Extract the (X, Y) coordinate from the center of the cell holding the provided text.  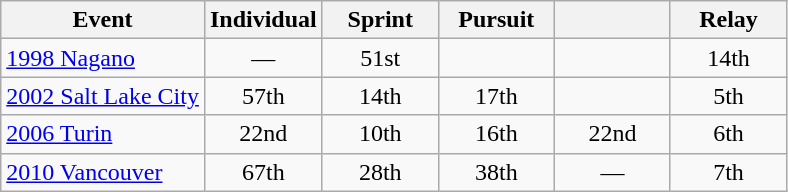
28th (380, 172)
17th (496, 96)
51st (380, 58)
16th (496, 134)
57th (263, 96)
67th (263, 172)
Sprint (380, 20)
38th (496, 172)
Pursuit (496, 20)
2010 Vancouver (103, 172)
10th (380, 134)
2006 Turin (103, 134)
2002 Salt Lake City (103, 96)
5th (728, 96)
Relay (728, 20)
6th (728, 134)
Event (103, 20)
7th (728, 172)
Individual (263, 20)
1998 Nagano (103, 58)
